Search for the cell housing the specified text and yield its [X, Y] center coordinate. 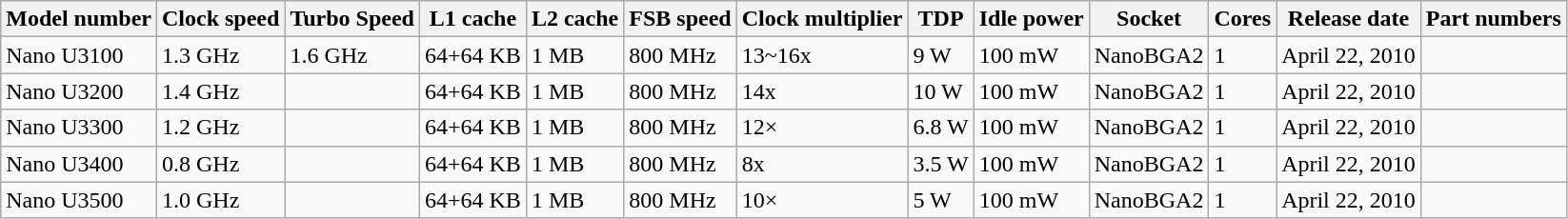
Release date [1349, 19]
10 W [941, 91]
12× [822, 128]
Nano U3400 [79, 164]
13~16x [822, 55]
Idle power [1031, 19]
14x [822, 91]
Part numbers [1494, 19]
1.4 GHz [220, 91]
1.0 GHz [220, 200]
TDP [941, 19]
Clock speed [220, 19]
Socket [1149, 19]
9 W [941, 55]
5 W [941, 200]
6.8 W [941, 128]
Clock multiplier [822, 19]
10× [822, 200]
1.2 GHz [220, 128]
FSB speed [680, 19]
Model number [79, 19]
0.8 GHz [220, 164]
Cores [1242, 19]
L1 cache [472, 19]
Nano U3100 [79, 55]
Turbo Speed [352, 19]
8x [822, 164]
Nano U3300 [79, 128]
1.6 GHz [352, 55]
Nano U3500 [79, 200]
3.5 W [941, 164]
1.3 GHz [220, 55]
Nano U3200 [79, 91]
L2 cache [574, 19]
